Scan for the cell matching the given text and deliver its [X, Y] coordinate at center. 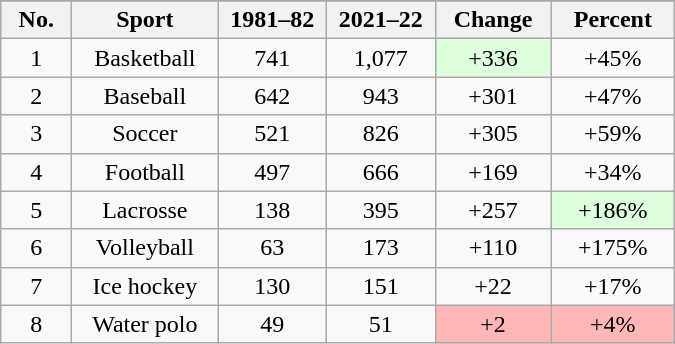
+17% [613, 286]
943 [380, 96]
Volleyball [145, 248]
7 [36, 286]
Football [145, 172]
+186% [613, 210]
666 [380, 172]
49 [272, 324]
395 [380, 210]
Ice hockey [145, 286]
826 [380, 134]
5 [36, 210]
+22 [493, 286]
138 [272, 210]
1,077 [380, 58]
+169 [493, 172]
1981–82 [272, 20]
6 [36, 248]
3 [36, 134]
521 [272, 134]
497 [272, 172]
+257 [493, 210]
51 [380, 324]
130 [272, 286]
2 [36, 96]
+34% [613, 172]
Baseball [145, 96]
+2 [493, 324]
+110 [493, 248]
+59% [613, 134]
642 [272, 96]
+301 [493, 96]
Water polo [145, 324]
741 [272, 58]
Basketball [145, 58]
+45% [613, 58]
173 [380, 248]
No. [36, 20]
1 [36, 58]
4 [36, 172]
2021–22 [380, 20]
+336 [493, 58]
Lacrosse [145, 210]
+175% [613, 248]
Percent [613, 20]
8 [36, 324]
Soccer [145, 134]
63 [272, 248]
Change [493, 20]
Sport [145, 20]
+305 [493, 134]
+47% [613, 96]
+4% [613, 324]
151 [380, 286]
